Capture the cell that displays the provided text and extract its (x, y) central coordinate. 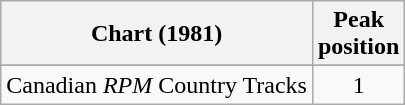
Canadian RPM Country Tracks (157, 85)
1 (358, 85)
Peakposition (358, 34)
Chart (1981) (157, 34)
